Find where the given text appears and provide that cell's center as [X, Y] coordinate. 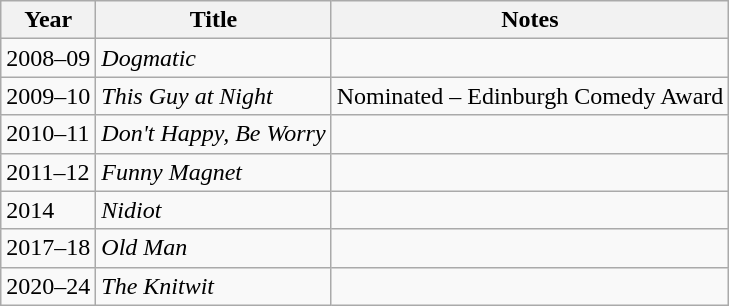
Notes [530, 20]
Year [48, 20]
Funny Magnet [214, 172]
2011–12 [48, 172]
Nidiot [214, 210]
2014 [48, 210]
2009–10 [48, 96]
Nominated – Edinburgh Comedy Award [530, 96]
2017–18 [48, 248]
Old Man [214, 248]
2020–24 [48, 286]
This Guy at Night [214, 96]
2010–11 [48, 134]
Title [214, 20]
The Knitwit [214, 286]
2008–09 [48, 58]
Don't Happy, Be Worry [214, 134]
Dogmatic [214, 58]
